Provide the [x, y] coordinate of the cell's center where the given text is located.  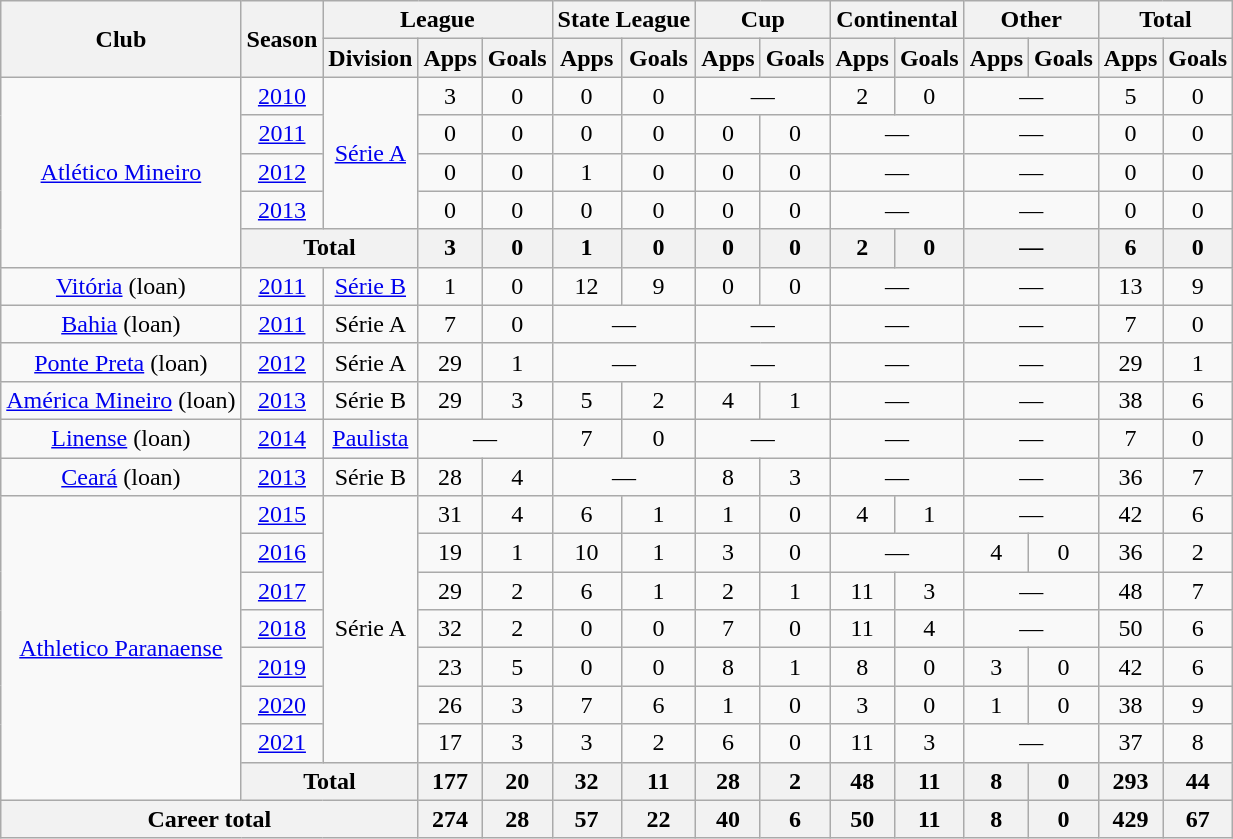
2016 [282, 553]
2018 [282, 629]
Division [370, 58]
12 [586, 286]
10 [586, 553]
293 [1130, 781]
League [438, 20]
Ceará (loan) [121, 477]
274 [450, 819]
Vitória (loan) [121, 286]
2015 [282, 515]
23 [450, 667]
State League [624, 20]
429 [1130, 819]
19 [450, 553]
13 [1130, 286]
Other [1031, 20]
2017 [282, 591]
Cup [763, 20]
América Mineiro (loan) [121, 400]
177 [450, 781]
2020 [282, 705]
26 [450, 705]
Ponte Preta (loan) [121, 362]
Athletico Paranaense [121, 648]
Bahia (loan) [121, 324]
Atlético Mineiro [121, 172]
20 [517, 781]
37 [1130, 743]
Career total [210, 819]
57 [586, 819]
2014 [282, 438]
2019 [282, 667]
67 [1198, 819]
22 [658, 819]
Club [121, 39]
31 [450, 515]
Continental [897, 20]
Paulista [370, 438]
44 [1198, 781]
40 [728, 819]
17 [450, 743]
2021 [282, 743]
Linense (loan) [121, 438]
2010 [282, 96]
Season [282, 39]
